Provide the [X, Y] coordinate of the cell's center where the given text is located.  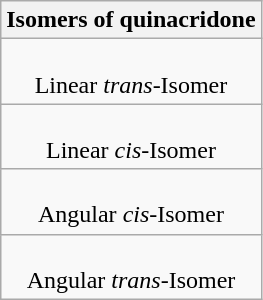
Linear trans-Isomer [131, 72]
Linear cis-Isomer [131, 136]
Isomers of quinacridone [131, 20]
Angular cis-Isomer [131, 202]
Angular trans-Isomer [131, 266]
